Pinpoint the cell where the given text exists, returning its (x, y) midpoint coordinate. 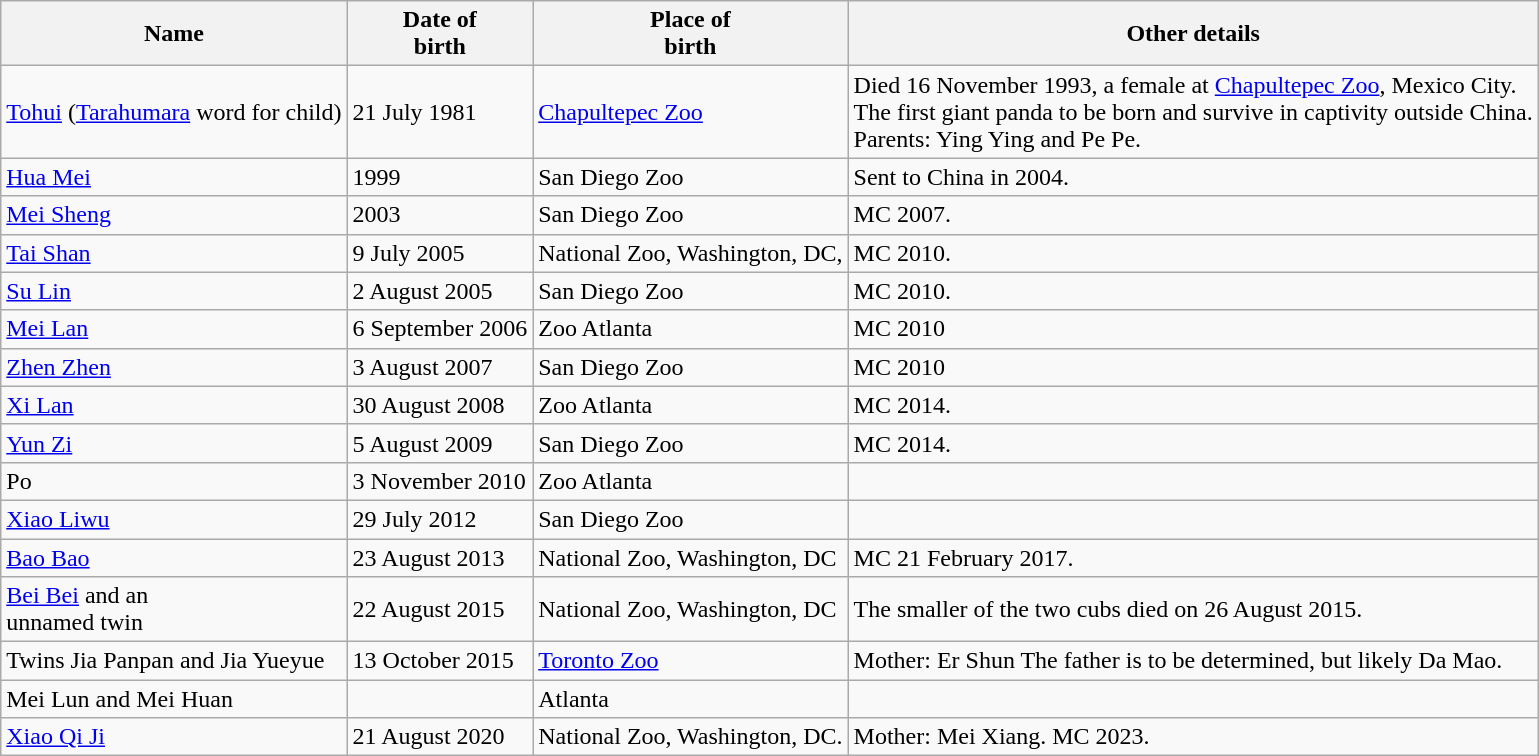
9 July 2005 (440, 253)
Bao Bao (174, 557)
Atlanta (690, 699)
21 July 1981 (440, 112)
3 August 2007 (440, 367)
Place ofbirth (690, 34)
5 August 2009 (440, 443)
Toronto Zoo (690, 661)
2003 (440, 215)
13 October 2015 (440, 661)
MC 21 February 2017. (1193, 557)
2 August 2005 (440, 291)
21 August 2020 (440, 737)
Zhen Zhen (174, 367)
Yun Zi (174, 443)
Mei Sheng (174, 215)
Date ofbirth (440, 34)
Sent to China in 2004. (1193, 177)
Chapultepec Zoo (690, 112)
Bei Bei and anunnamed twin (174, 610)
3 November 2010 (440, 481)
Tai Shan (174, 253)
Mei Lun and Mei Huan (174, 699)
Mother: Er Shun The father is to be determined, but likely Da Mao. (1193, 661)
Twins Jia Panpan and Jia Yueyue (174, 661)
Xi Lan (174, 405)
30 August 2008 (440, 405)
6 September 2006 (440, 329)
National Zoo, Washington, DC. (690, 737)
23 August 2013 (440, 557)
Mei Lan (174, 329)
National Zoo, Washington, DC, (690, 253)
Po (174, 481)
1999 (440, 177)
Name (174, 34)
22 August 2015 (440, 610)
Hua Mei (174, 177)
Xiao Liwu (174, 519)
Xiao Qi Ji (174, 737)
Tohui (Tarahumara word for child) (174, 112)
29 July 2012 (440, 519)
Other details (1193, 34)
MC 2007. (1193, 215)
The smaller of the two cubs died on 26 August 2015. (1193, 610)
Su Lin (174, 291)
Mother: Mei Xiang. MC 2023. (1193, 737)
